Output the (x, y) coordinate of the center of the cell containing the given text.  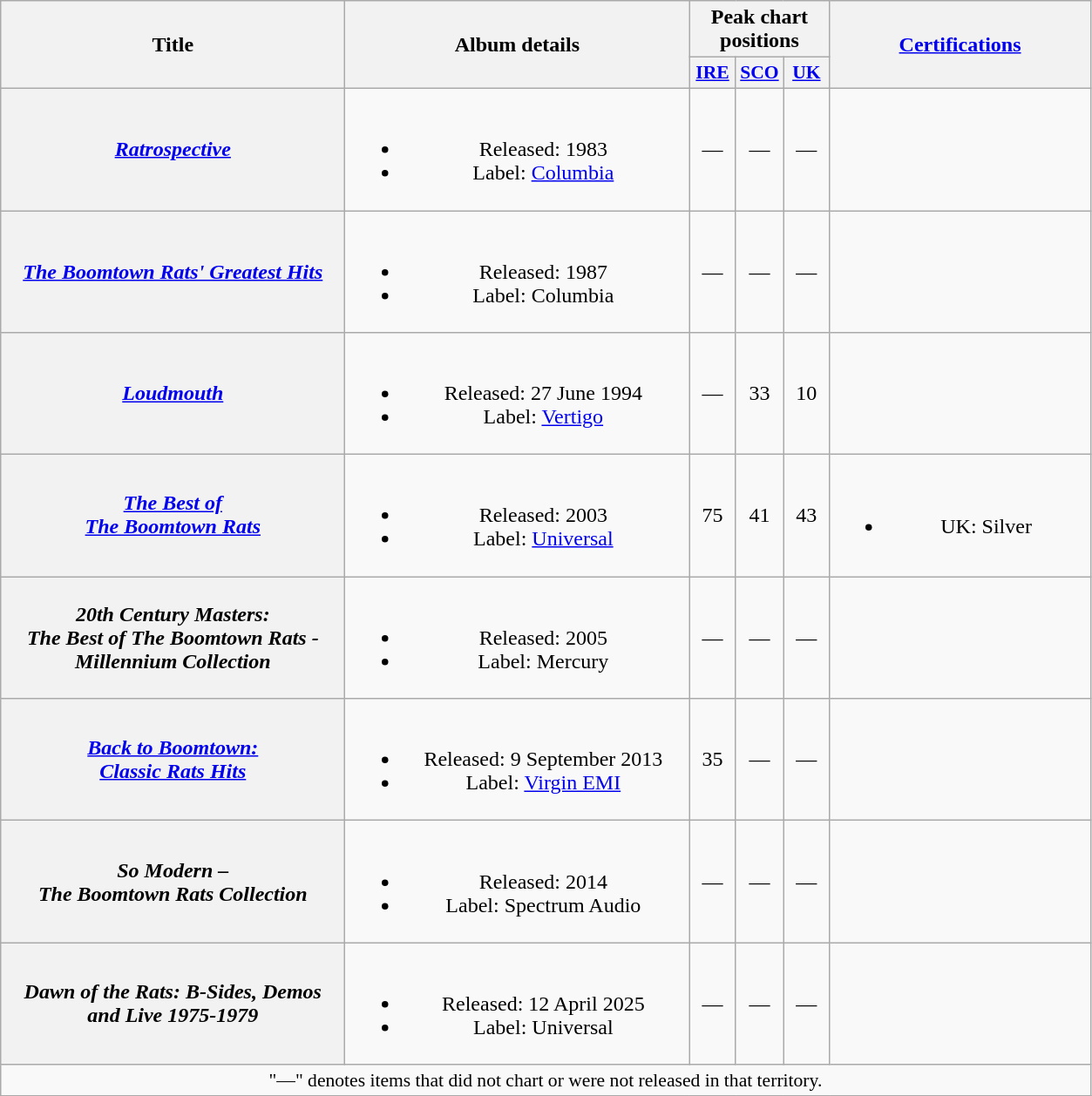
SCO (760, 73)
Released: 2003Label: Universal (518, 516)
IRE (713, 73)
Loudmouth (173, 394)
Dawn of the Rats: B-Sides, Demos and Live 1975-1979 (173, 1004)
Released: 9 September 2013Label: Virgin EMI (518, 760)
Album details (518, 45)
Released: 2005Label: Mercury (518, 638)
Ratrospective (173, 149)
33 (760, 394)
Title (173, 45)
Released: 27 June 1994Label: Vertigo (518, 394)
41 (760, 516)
Released: 12 April 2025Label: Universal (518, 1004)
Released: 1983Label: Columbia (518, 149)
So Modern –The Boomtown Rats Collection (173, 882)
Released: 1987Label: Columbia (518, 272)
The Boomtown Rats' Greatest Hits (173, 272)
UK (807, 73)
Peak chartpositions (760, 30)
Back to Boomtown:Classic Rats Hits (173, 760)
Released: 2014Label: Spectrum Audio (518, 882)
75 (713, 516)
"—" denotes items that did not chart or were not released in that territory. (546, 1080)
Certifications (960, 45)
43 (807, 516)
The Best ofThe Boomtown Rats (173, 516)
UK: Silver (960, 516)
20th Century Masters:The Best of The Boomtown Rats -Millennium Collection (173, 638)
10 (807, 394)
35 (713, 760)
